Find where the given text appears and provide that cell's center as [x, y] coordinate. 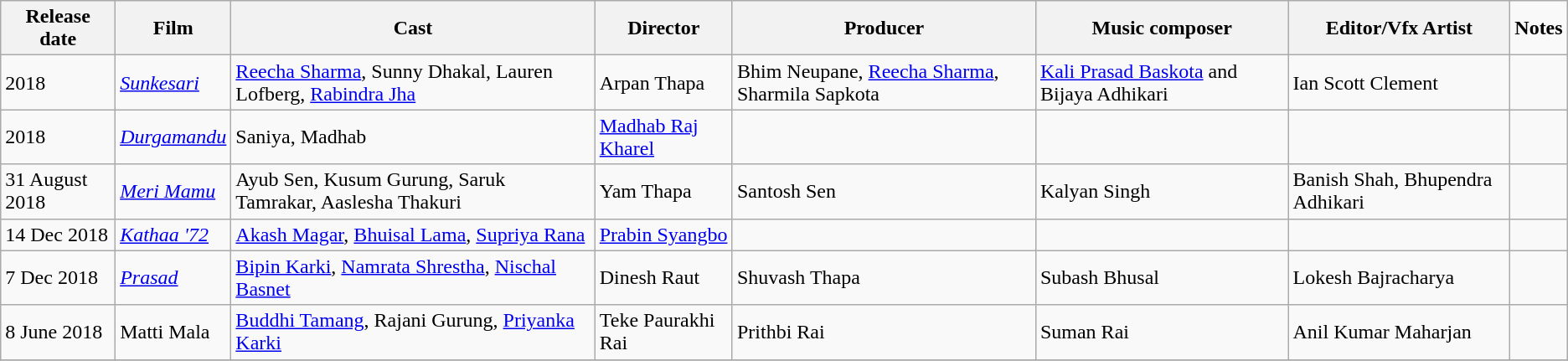
Kali Prasad Baskota and Bijaya Adhikari [1162, 82]
Teke Paurakhi Rai [663, 332]
Producer [884, 28]
Prabin Syangbo [663, 235]
Bhim Neupane, Reecha Sharma, Sharmila Sapkota [884, 82]
31 August 2018 [59, 191]
Prasad [173, 278]
7 Dec 2018 [59, 278]
Director [663, 28]
Meri Mamu [173, 191]
Anil Kumar Maharjan [1399, 332]
Durgamandu [173, 137]
Akash Magar, Bhuisal Lama, Supriya Rana [413, 235]
Release date [59, 28]
Reecha Sharma, Sunny Dhakal, Lauren Lofberg, Rabindra Jha [413, 82]
8 June 2018 [59, 332]
Matti Mala [173, 332]
Bipin Karki, Namrata Shrestha, Nischal Basnet [413, 278]
Lokesh Bajracharya [1399, 278]
Ayub Sen, Kusum Gurung, Saruk Tamrakar, Aaslesha Thakuri [413, 191]
Prithbi Rai [884, 332]
Saniya, Madhab [413, 137]
Banish Shah, Bhupendra Adhikari [1399, 191]
Buddhi Tamang, Rajani Gurung, Priyanka Karki [413, 332]
Arpan Thapa [663, 82]
Madhab Raj Kharel [663, 137]
14 Dec 2018 [59, 235]
Shuvash Thapa [884, 278]
Santosh Sen [884, 191]
Editor/Vfx Artist [1399, 28]
Cast [413, 28]
Kalyan Singh [1162, 191]
Dinesh Raut [663, 278]
Subash Bhusal [1162, 278]
Yam Thapa [663, 191]
Music composer [1162, 28]
Notes [1539, 28]
Film [173, 28]
Kathaa '72 [173, 235]
Sunkesari [173, 82]
Ian Scott Clement [1399, 82]
Suman Rai [1162, 332]
